Extract the [X, Y] coordinate from the center of the cell holding the provided text.  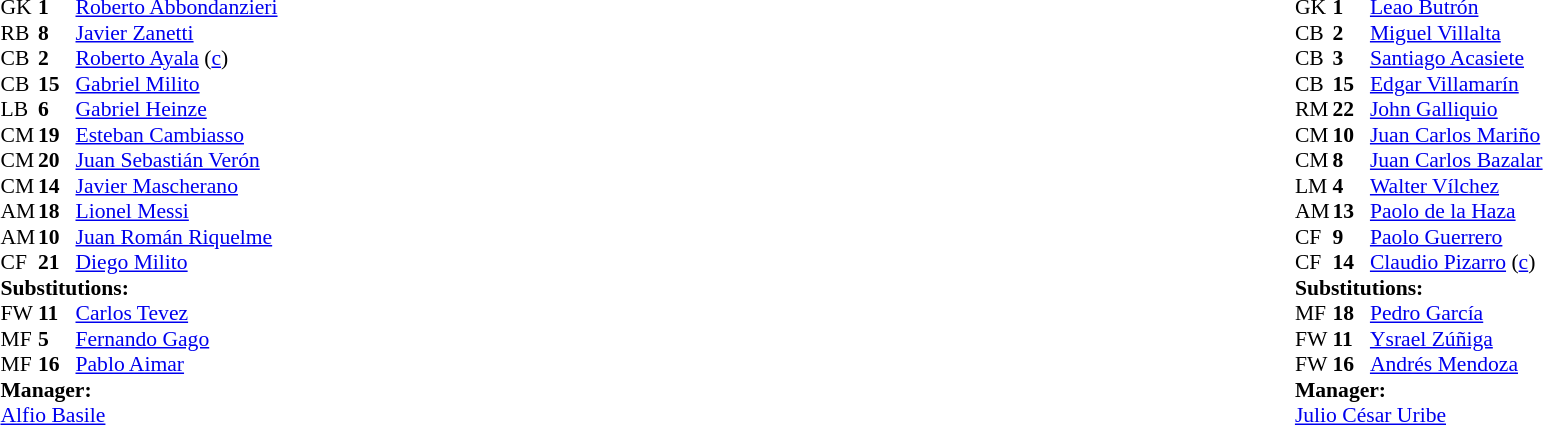
4 [1351, 186]
Javier Mascherano [177, 186]
Juan Román Riquelme [177, 237]
Pedro García [1456, 313]
RB [19, 33]
21 [57, 263]
RM [1314, 109]
Carlos Tevez [177, 313]
22 [1351, 109]
3 [1351, 59]
Ysrael Zúñiga [1456, 339]
Lionel Messi [177, 211]
Esteban Cambiasso [177, 135]
LB [19, 109]
Gabriel Heinze [177, 109]
Gabriel Milito [177, 84]
Fernando Gago [177, 339]
6 [57, 109]
Javier Zanetti [177, 33]
Diego Milito [177, 263]
Juan Sebastián Verón [177, 161]
LM [1314, 186]
Edgar Villamarín [1456, 84]
Miguel Villalta [1456, 33]
Paolo de la Haza [1456, 211]
Juan Carlos Bazalar [1456, 161]
Claudio Pizarro (c) [1456, 263]
Santiago Acasiete [1456, 59]
Paolo Guerrero [1456, 237]
20 [57, 161]
19 [57, 135]
13 [1351, 211]
Pablo Aimar [177, 365]
Walter Vílchez [1456, 186]
Roberto Ayala (c) [177, 59]
9 [1351, 237]
John Galliquio [1456, 109]
Juan Carlos Mariño [1456, 135]
Andrés Mendoza [1456, 365]
5 [57, 339]
